For the text-containing cell, return its midpoint in [X, Y] coordinate format. 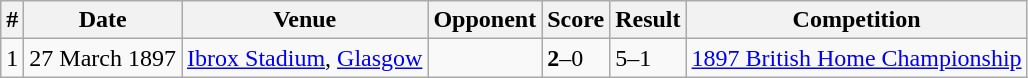
Venue [305, 20]
Date [103, 20]
5–1 [648, 58]
Result [648, 20]
Score [576, 20]
1 [12, 58]
Competition [856, 20]
Opponent [485, 20]
Ibrox Stadium, Glasgow [305, 58]
2–0 [576, 58]
1897 British Home Championship [856, 58]
27 March 1897 [103, 58]
# [12, 20]
